Locate the cell with the specified text and output its [x, y] center coordinate. 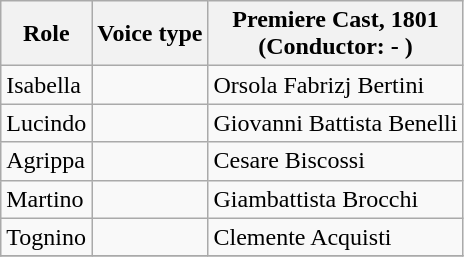
Cesare Biscossi [336, 161]
Giovanni Battista Benelli [336, 123]
Agrippa [46, 161]
Lucindo [46, 123]
Isabella [46, 85]
Voice type [150, 34]
Premiere Cast, 1801(Conductor: - ) [336, 34]
Role [46, 34]
Giambattista Brocchi [336, 199]
Clemente Acquisti [336, 237]
Tognino [46, 237]
Martino [46, 199]
Orsola Fabrizj Bertini [336, 85]
